Output the [X, Y] coordinate of the center of the cell containing the given text.  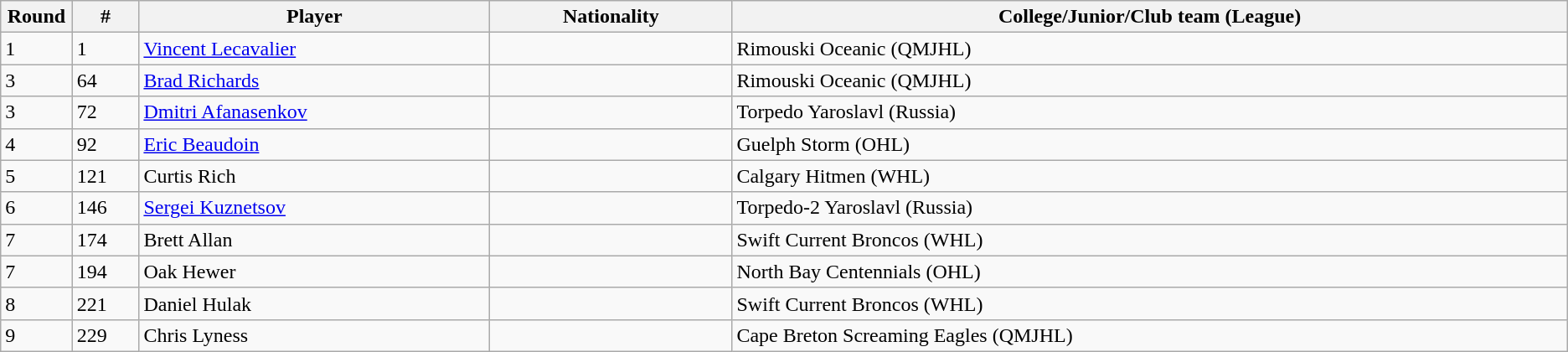
Round [37, 17]
5 [37, 176]
229 [106, 335]
6 [37, 208]
Dmitri Afanasenkov [315, 112]
Oak Hewer [315, 272]
Nationality [611, 17]
Brett Allan [315, 240]
Brad Richards [315, 80]
North Bay Centennials (OHL) [1149, 272]
Calgary Hitmen (WHL) [1149, 176]
Cape Breton Screaming Eagles (QMJHL) [1149, 335]
Chris Lyness [315, 335]
Torpedo Yaroslavl (Russia) [1149, 112]
121 [106, 176]
174 [106, 240]
Vincent Lecavalier [315, 49]
146 [106, 208]
Sergei Kuznetsov [315, 208]
Eric Beaudoin [315, 144]
# [106, 17]
Daniel Hulak [315, 303]
64 [106, 80]
4 [37, 144]
194 [106, 272]
92 [106, 144]
Player [315, 17]
72 [106, 112]
9 [37, 335]
Torpedo-2 Yaroslavl (Russia) [1149, 208]
8 [37, 303]
221 [106, 303]
College/Junior/Club team (League) [1149, 17]
Curtis Rich [315, 176]
Guelph Storm (OHL) [1149, 144]
